Scan for the cell matching the given text and deliver its (X, Y) coordinate at center. 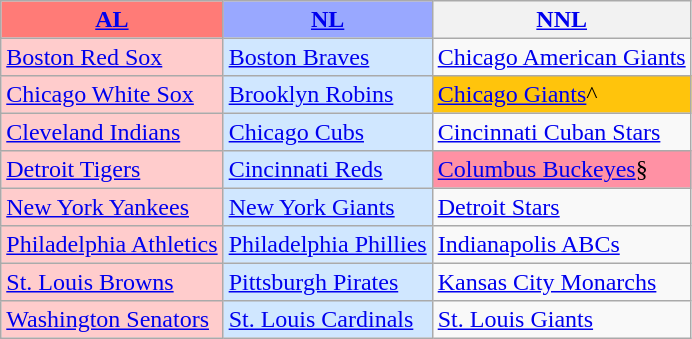
Chicago Cubs (328, 132)
Cleveland Indians (112, 132)
Chicago White Sox (112, 94)
Indianapolis ABCs (562, 244)
Kansas City Monarchs (562, 282)
NL (328, 20)
Washington Senators (112, 318)
Boston Braves (328, 56)
Philadelphia Athletics (112, 244)
Brooklyn Robins (328, 94)
NNL (562, 20)
Philadelphia Phillies (328, 244)
Chicago Giants^ (562, 94)
St. Louis Browns (112, 282)
Cincinnati Cuban Stars (562, 132)
AL (112, 20)
Pittsburgh Pirates (328, 282)
Detroit Tigers (112, 170)
Boston Red Sox (112, 56)
Columbus Buckeyes§ (562, 170)
Chicago American Giants (562, 56)
Detroit Stars (562, 206)
New York Yankees (112, 206)
St. Louis Cardinals (328, 318)
Cincinnati Reds (328, 170)
New York Giants (328, 206)
St. Louis Giants (562, 318)
